Determine the (x, y) coordinate at the center of the cell enclosing the given text.  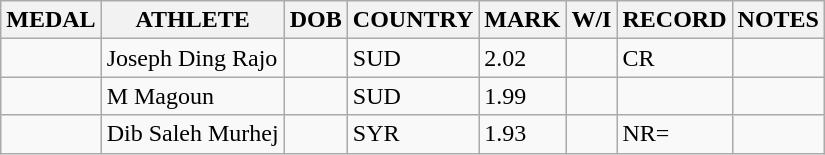
CR (674, 58)
MEDAL (51, 20)
NOTES (778, 20)
Joseph Ding Rajo (192, 58)
1.99 (522, 96)
W/I (592, 20)
Dib Saleh Murhej (192, 134)
COUNTRY (413, 20)
NR= (674, 134)
1.93 (522, 134)
DOB (316, 20)
2.02 (522, 58)
M Magoun (192, 96)
ATHLETE (192, 20)
MARK (522, 20)
SYR (413, 134)
RECORD (674, 20)
